Return the [X, Y] coordinate for the center point of the cell that contains the specified text.  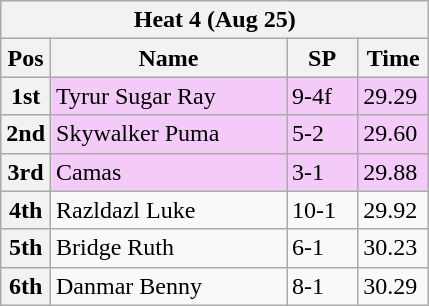
Name [169, 58]
Camas [169, 172]
SP [322, 58]
29.29 [394, 96]
Danmar Benny [169, 286]
29.88 [394, 172]
3rd [26, 172]
30.23 [394, 248]
6-1 [322, 248]
Pos [26, 58]
Tyrur Sugar Ray [169, 96]
Skywalker Puma [169, 134]
Heat 4 (Aug 25) [215, 20]
4th [26, 210]
1st [26, 96]
Bridge Ruth [169, 248]
30.29 [394, 286]
2nd [26, 134]
6th [26, 286]
9-4f [322, 96]
Razldazl Luke [169, 210]
5-2 [322, 134]
Time [394, 58]
8-1 [322, 286]
10-1 [322, 210]
29.60 [394, 134]
3-1 [322, 172]
5th [26, 248]
29.92 [394, 210]
